Determine the (X, Y) coordinate at the center of the cell enclosing the given text.  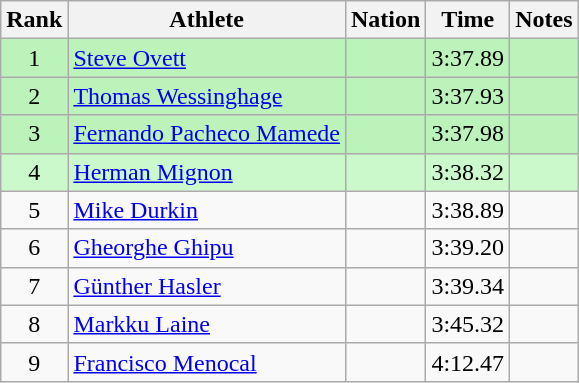
Gheorghe Ghipu (207, 248)
Nation (385, 20)
2 (34, 96)
Mike Durkin (207, 210)
Notes (544, 20)
Steve Ovett (207, 58)
3:39.34 (468, 286)
Herman Mignon (207, 172)
Thomas Wessinghage (207, 96)
8 (34, 324)
3:38.89 (468, 210)
7 (34, 286)
Fernando Pacheco Mamede (207, 134)
3 (34, 134)
Francisco Menocal (207, 362)
9 (34, 362)
Athlete (207, 20)
4 (34, 172)
3:38.32 (468, 172)
3:37.93 (468, 96)
Rank (34, 20)
4:12.47 (468, 362)
Markku Laine (207, 324)
Time (468, 20)
1 (34, 58)
5 (34, 210)
Günther Hasler (207, 286)
3:45.32 (468, 324)
6 (34, 248)
3:37.89 (468, 58)
3:39.20 (468, 248)
3:37.98 (468, 134)
